Detect which cell encompasses the target text, then output its (x, y) center coordinate. 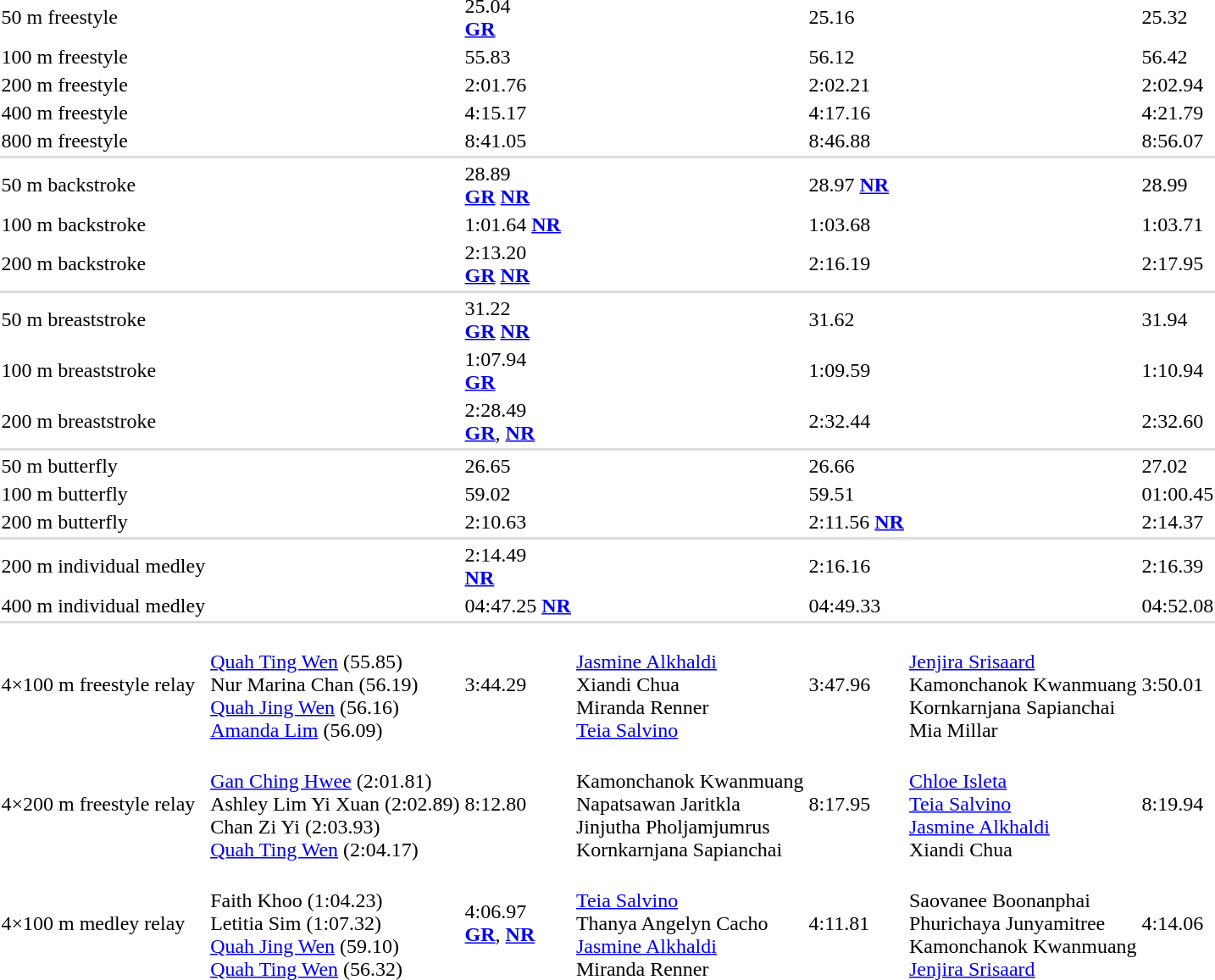
8:41.05 (518, 141)
100 m backstroke (103, 224)
2:16.39 (1178, 566)
28.97 NR (856, 185)
8:19.94 (1178, 804)
26.65 (518, 466)
1:03.68 (856, 224)
100 m breaststroke (103, 371)
2:16.19 (856, 264)
3:47.96 (856, 684)
50 m backstroke (103, 185)
31.22GR NR (518, 320)
50 m butterfly (103, 466)
50 m breaststroke (103, 320)
2:32.44 (856, 422)
Kamonchanok KwanmuangNapatsawan JaritklaJinjutha PholjamjumrusKornkarnjana Sapianchai (690, 804)
26.66 (856, 466)
2:13.20GR NR (518, 264)
1:01.64 NR (518, 224)
1:10.94 (1178, 371)
2:11.56 NR (856, 522)
56.12 (856, 57)
28.89GR NR (518, 185)
4×200 m freestyle relay (103, 804)
800 m freestyle (103, 141)
27.02 (1178, 466)
200 m breaststroke (103, 422)
1:07.94GR (518, 371)
Jenjira SrisaardKamonchanok KwanmuangKornkarnjana SapianchaiMia Millar (1023, 684)
4:17.16 (856, 113)
4:15.17 (518, 113)
55.83 (518, 57)
2:16.16 (856, 566)
4×100 m freestyle relay (103, 684)
2:28.49GR, NR (518, 422)
200 m individual medley (103, 566)
Chloe IsletaTeia SalvinoJasmine AlkhaldiXiandi Chua (1023, 804)
2:14.37 (1178, 522)
4:21.79 (1178, 113)
8:17.95 (856, 804)
2:01.76 (518, 85)
2:02.94 (1178, 85)
2:02.21 (856, 85)
1:09.59 (856, 371)
31.94 (1178, 320)
56.42 (1178, 57)
200 m freestyle (103, 85)
3:44.29 (518, 684)
8:12.80 (518, 804)
100 m butterfly (103, 494)
59.02 (518, 494)
31.62 (856, 320)
400 m individual medley (103, 606)
8:56.07 (1178, 141)
Jasmine Alkhaldi Xiandi Chua Miranda Renner Teia Salvino (690, 684)
04:52.08 (1178, 606)
200 m backstroke (103, 264)
Gan Ching Hwee (2:01.81) Ashley Lim Yi Xuan (2:02.89) Chan Zi Yi (2:03.93) Quah Ting Wen (2:04.17) (336, 804)
04:47.25 NR (518, 606)
1:03.71 (1178, 224)
100 m freestyle (103, 57)
400 m freestyle (103, 113)
28.99 (1178, 185)
Quah Ting Wen (55.85) Nur Marina Chan (56.19) Quah Jing Wen (56.16) Amanda Lim (56.09) (336, 684)
01:00.45 (1178, 494)
04:49.33 (856, 606)
2:14.49NR (518, 566)
2:32.60 (1178, 422)
2:17.95 (1178, 264)
3:50.01 (1178, 684)
8:46.88 (856, 141)
59.51 (856, 494)
200 m butterfly (103, 522)
2:10.63 (518, 522)
